Output the (x, y) coordinate of the center of the cell containing the given text.  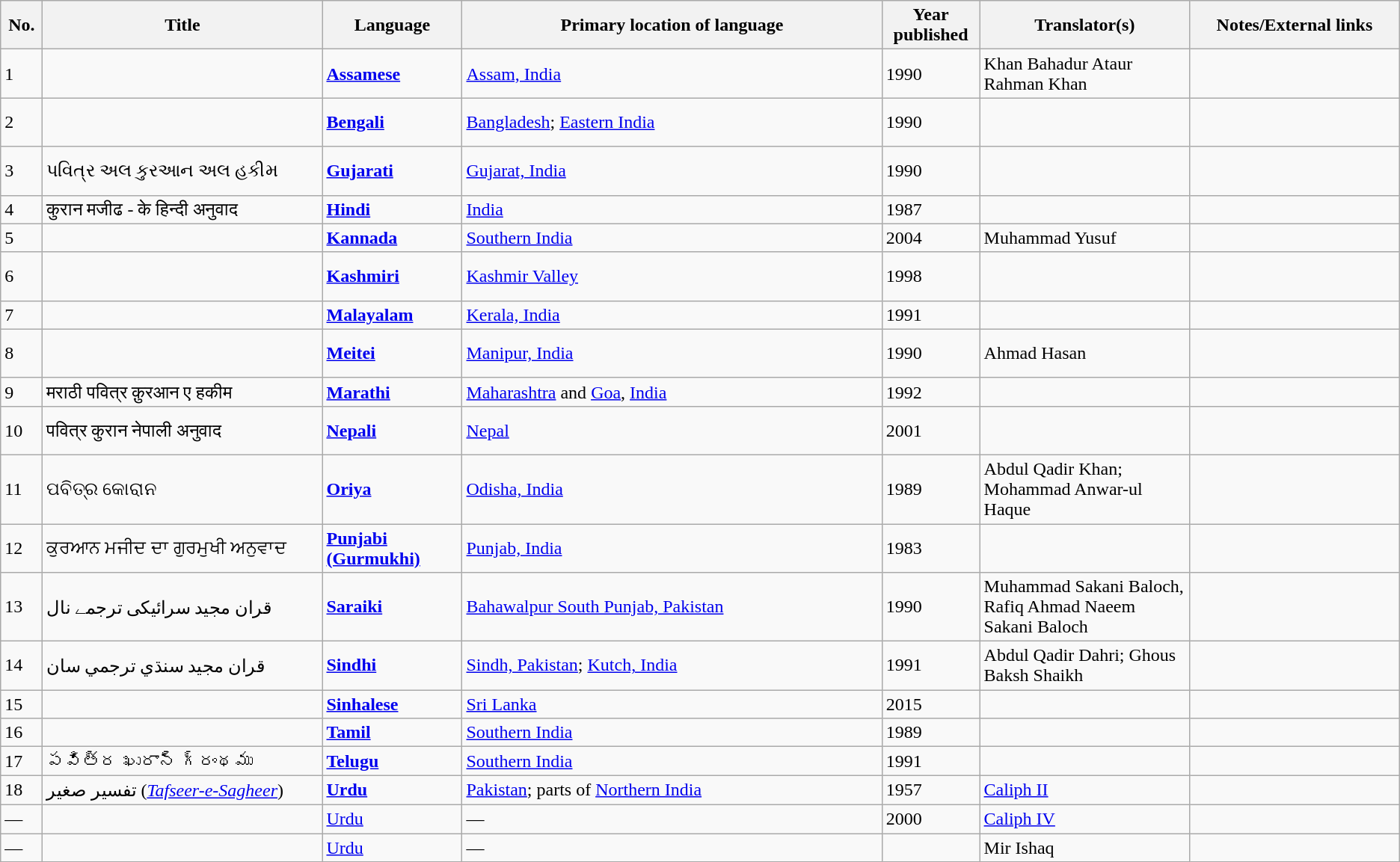
Telugu (392, 761)
Sindhi (392, 665)
Caliph IV (1084, 819)
6 (22, 277)
5 (22, 238)
16 (22, 733)
Punjab, India (672, 547)
1987 (930, 209)
Maharashtra and Goa, India (672, 392)
14 (22, 665)
Saraiki (392, 607)
Tamil (392, 733)
Gujarati (392, 170)
Muhammad Yusuf (1084, 238)
Nepal (672, 431)
2015 (930, 704)
పవిత్ర ఖురాన్ గ్రంథము (182, 761)
قران مجید سرائیکی ترجمے نال (182, 607)
Pakistan; parts of Northern India (672, 790)
कुरान मजीढ - के हिन्दी अनुवाद (182, 209)
Nepali (392, 431)
Marathi (392, 392)
પવિત્ર અલ કુરઆન અલ હકીમ (182, 170)
قران مجید سنڌي ترجمي سان (182, 665)
Sindh, Pakistan; Kutch, India (672, 665)
2004 (930, 238)
15 (22, 704)
Kannada (392, 238)
Bangladesh; Eastern India (672, 123)
ପବିତ୍ର କୋରାନ (182, 489)
Meitei (392, 353)
9 (22, 392)
11 (22, 489)
Abdul Qadir Khan; Mohammad Anwar-ul Haque (1084, 489)
Manipur, India (672, 353)
Malayalam (392, 315)
2 (22, 123)
Sri Lanka (672, 704)
7 (22, 315)
17 (22, 761)
Mir Ishaq (1084, 847)
Khan Bahadur Ataur Rahman Khan (1084, 73)
13 (22, 607)
Title (182, 25)
Bahawalpur South Punjab, Pakistan (672, 607)
Abdul Qadir Dahri; Ghous Baksh Shaikh (1084, 665)
Kashmir Valley (672, 277)
1957 (930, 790)
मराठी पवित्र क़ुरआन ए हकीम (182, 392)
Sinhalese (392, 704)
18 (22, 790)
Odisha, India (672, 489)
4 (22, 209)
8 (22, 353)
Hindi (392, 209)
Translator(s) (1084, 25)
10 (22, 431)
Bengali (392, 123)
Punjabi (Gurmukhi) (392, 547)
Caliph II (1084, 790)
Notes/External links (1295, 25)
12 (22, 547)
تفسیر صغیر (Tafseer-e-Sagheer) (182, 790)
1 (22, 73)
ਕੁਰਆਨ ਮਜੀਦ ਦਾ ਗੁਰਮੁਖੀ ਅਨੁਵਾਦ (182, 547)
Gujarat, India (672, 170)
Oriya (392, 489)
Year published (930, 25)
2001 (930, 431)
Language (392, 25)
India (672, 209)
Ahmad Hasan (1084, 353)
Primary location of language (672, 25)
1983 (930, 547)
1992 (930, 392)
1998 (930, 277)
3 (22, 170)
No. (22, 25)
Kashmiri (392, 277)
2000 (930, 819)
Assam, India (672, 73)
Assamese (392, 73)
Kerala, India (672, 315)
पवित्र कुरान नेपाली अनुवाद (182, 431)
Muhammad Sakani Baloch, Rafiq Ahmad Naeem Sakani Baloch (1084, 607)
